Identify which cell holds the provided text, then report its [x, y] central coordinate. 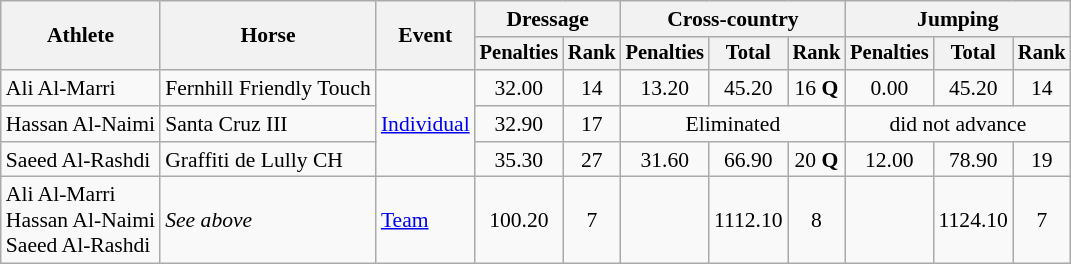
Jumping [958, 19]
did not advance [958, 124]
16 Q [817, 88]
Santa Cruz III [268, 124]
Graffiti de Lully CH [268, 160]
Eliminated [734, 124]
27 [592, 160]
Fernhill Friendly Touch [268, 88]
1112.10 [748, 220]
Ali Al-MarriHassan Al-NaimiSaeed Al-Rashdi [80, 220]
Event [426, 36]
Athlete [80, 36]
Saeed Al-Rashdi [80, 160]
1124.10 [973, 220]
66.90 [748, 160]
19 [1042, 160]
Ali Al-Marri [80, 88]
20 Q [817, 160]
32.90 [519, 124]
13.20 [665, 88]
8 [817, 220]
See above [268, 220]
12.00 [889, 160]
Dressage [548, 19]
Horse [268, 36]
Individual [426, 124]
78.90 [973, 160]
Hassan Al-Naimi [80, 124]
100.20 [519, 220]
17 [592, 124]
35.30 [519, 160]
Cross-country [734, 19]
32.00 [519, 88]
Team [426, 220]
0.00 [889, 88]
31.60 [665, 160]
